For the text-containing cell, return its midpoint in (x, y) coordinate format. 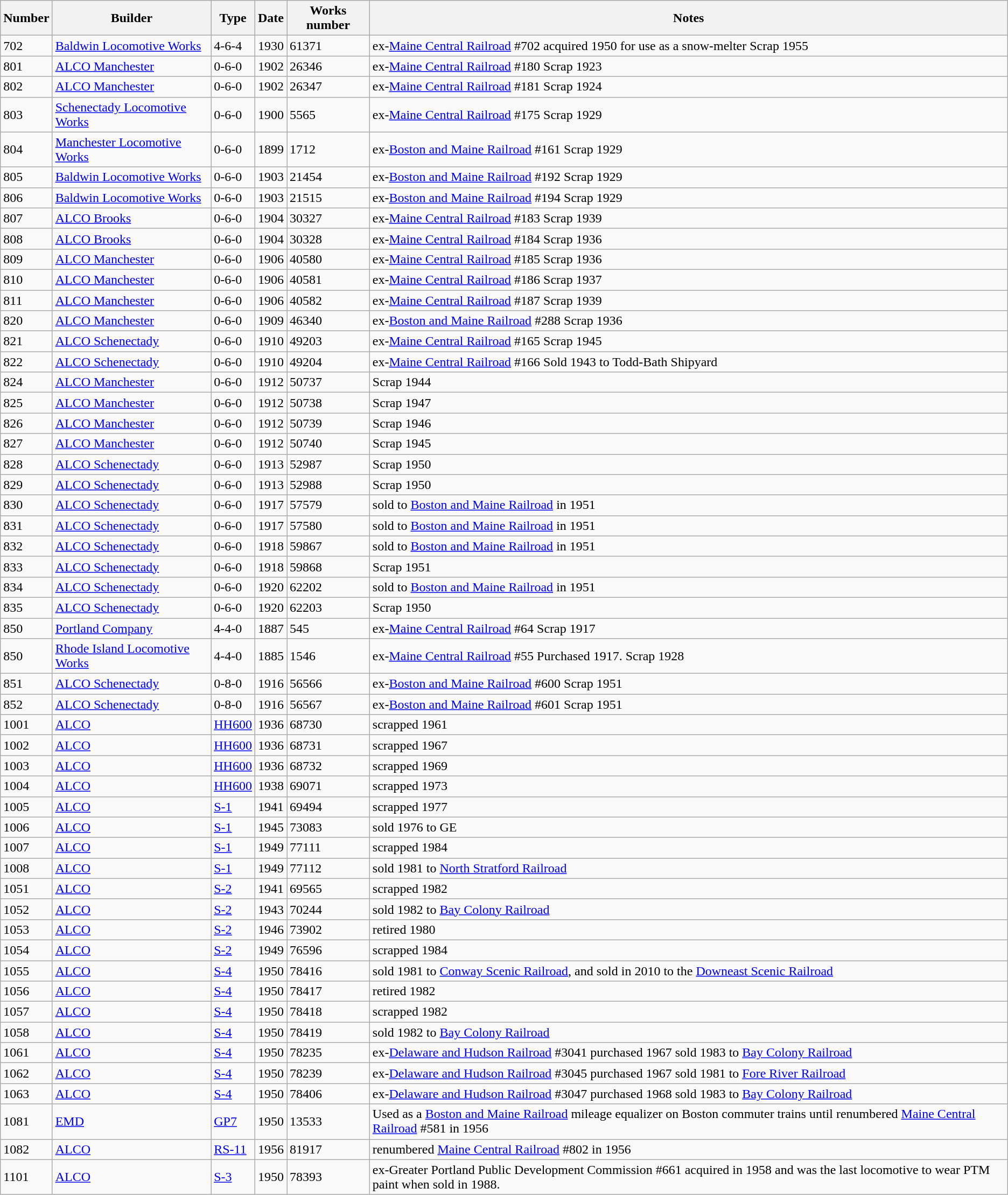
52988 (328, 485)
832 (26, 546)
811 (26, 300)
831 (26, 526)
59868 (328, 567)
scrapped 1969 (688, 766)
scrapped 1967 (688, 745)
1056 (26, 991)
77111 (328, 848)
1082 (26, 1149)
ex-Delaware and Hudson Railroad #3041 purchased 1967 sold 1983 to Bay Colony Railroad (688, 1053)
Scrap 1946 (688, 423)
26346 (328, 66)
822 (26, 362)
81917 (328, 1149)
ex-Maine Central Railroad #181 Scrap 1924 (688, 87)
807 (26, 218)
851 (26, 684)
Date (270, 18)
4-6-4 (233, 46)
62202 (328, 587)
Used as a Boston and Maine Railroad mileage equalizer on Boston commuter trains until renumbered Maine Central Railroad #581 in 1956 (688, 1121)
78393 (328, 1177)
1002 (26, 745)
ex-Boston and Maine Railroad #288 Scrap 1936 (688, 321)
76596 (328, 950)
1006 (26, 827)
73083 (328, 827)
scrapped 1973 (688, 786)
78235 (328, 1053)
1943 (270, 909)
Rhode Island Locomotive Works (131, 656)
1052 (26, 909)
78416 (328, 971)
59867 (328, 546)
804 (26, 150)
1004 (26, 786)
50739 (328, 423)
57579 (328, 505)
50740 (328, 444)
1051 (26, 889)
830 (26, 505)
806 (26, 198)
1054 (26, 950)
1899 (270, 150)
Portland Company (131, 628)
sold 1981 to North Stratford Railroad (688, 868)
Type (233, 18)
69071 (328, 786)
1062 (26, 1073)
ex-Maine Central Railroad #166 Sold 1943 to Todd-Bath Shipyard (688, 362)
1930 (270, 46)
78417 (328, 991)
30327 (328, 218)
ex-Boston and Maine Railroad #192 Scrap 1929 (688, 177)
ex-Maine Central Railroad #55 Purchased 1917. Scrap 1928 (688, 656)
545 (328, 628)
1101 (26, 1177)
sold 1981 to Conway Scenic Railroad, and sold in 2010 to the Downeast Scenic Railroad (688, 971)
21454 (328, 177)
1946 (270, 930)
ex-Maine Central Railroad #165 Scrap 1945 (688, 341)
49203 (328, 341)
801 (26, 66)
5565 (328, 114)
820 (26, 321)
61371 (328, 46)
ex-Maine Central Railroad #702 acquired 1950 for use as a snow-melter Scrap 1955 (688, 46)
scrapped 1961 (688, 725)
825 (26, 403)
26347 (328, 87)
1900 (270, 114)
40582 (328, 300)
Scrap 1944 (688, 382)
802 (26, 87)
RS-11 (233, 1149)
1945 (270, 827)
Scrap 1947 (688, 403)
30328 (328, 239)
21515 (328, 198)
ex-Maine Central Railroad #187 Scrap 1939 (688, 300)
805 (26, 177)
1007 (26, 848)
1909 (270, 321)
EMD (131, 1121)
ex-Maine Central Railroad #183 Scrap 1939 (688, 218)
Manchester Locomotive Works (131, 150)
Notes (688, 18)
52987 (328, 464)
68730 (328, 725)
Works number (328, 18)
46340 (328, 321)
1081 (26, 1121)
803 (26, 114)
retired 1982 (688, 991)
Scrap 1945 (688, 444)
69494 (328, 807)
852 (26, 704)
Schenectady Locomotive Works (131, 114)
ex-Maine Central Railroad #184 Scrap 1936 (688, 239)
13533 (328, 1121)
834 (26, 587)
827 (26, 444)
1058 (26, 1032)
1057 (26, 1012)
Scrap 1951 (688, 567)
56566 (328, 684)
retired 1980 (688, 930)
ex-Boston and Maine Railroad #161 Scrap 1929 (688, 150)
ex-Maine Central Railroad #186 Scrap 1937 (688, 279)
GP7 (233, 1121)
821 (26, 341)
1053 (26, 930)
1887 (270, 628)
62203 (328, 607)
835 (26, 607)
808 (26, 239)
renumbered Maine Central Railroad #802 in 1956 (688, 1149)
1712 (328, 150)
ex-Boston and Maine Railroad #600 Scrap 1951 (688, 684)
ex-Delaware and Hudson Railroad #3047 purchased 1968 sold 1983 to Bay Colony Railroad (688, 1094)
1003 (26, 766)
73902 (328, 930)
sold 1976 to GE (688, 827)
Number (26, 18)
Builder (131, 18)
78406 (328, 1094)
40580 (328, 259)
56567 (328, 704)
ex-Delaware and Hudson Railroad #3045 purchased 1967 sold 1981 to Fore River Railroad (688, 1073)
49204 (328, 362)
78239 (328, 1073)
ex-Maine Central Railroad #185 Scrap 1936 (688, 259)
ex-Maine Central Railroad #180 Scrap 1923 (688, 66)
1885 (270, 656)
1005 (26, 807)
40581 (328, 279)
826 (26, 423)
1956 (270, 1149)
ex-Boston and Maine Railroad #194 Scrap 1929 (688, 198)
ex-Greater Portland Public Development Commission #661 acquired in 1958 and was the last locomotive to wear PTM paint when sold in 1988. (688, 1177)
77112 (328, 868)
1001 (26, 725)
ex-Boston and Maine Railroad #601 Scrap 1951 (688, 704)
S-3 (233, 1177)
69565 (328, 889)
810 (26, 279)
78418 (328, 1012)
1061 (26, 1053)
1938 (270, 786)
829 (26, 485)
50737 (328, 382)
1055 (26, 971)
70244 (328, 909)
ex-Maine Central Railroad #64 Scrap 1917 (688, 628)
ex-Maine Central Railroad #175 Scrap 1929 (688, 114)
1008 (26, 868)
68732 (328, 766)
78419 (328, 1032)
57580 (328, 526)
1063 (26, 1094)
50738 (328, 403)
824 (26, 382)
702 (26, 46)
828 (26, 464)
1546 (328, 656)
809 (26, 259)
833 (26, 567)
68731 (328, 745)
scrapped 1977 (688, 807)
